Scan for the cell matching the given text and deliver its [x, y] coordinate at center. 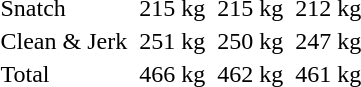
251 kg [172, 41]
250 kg [250, 41]
